Return [x, y] of the center of cell containing provided text 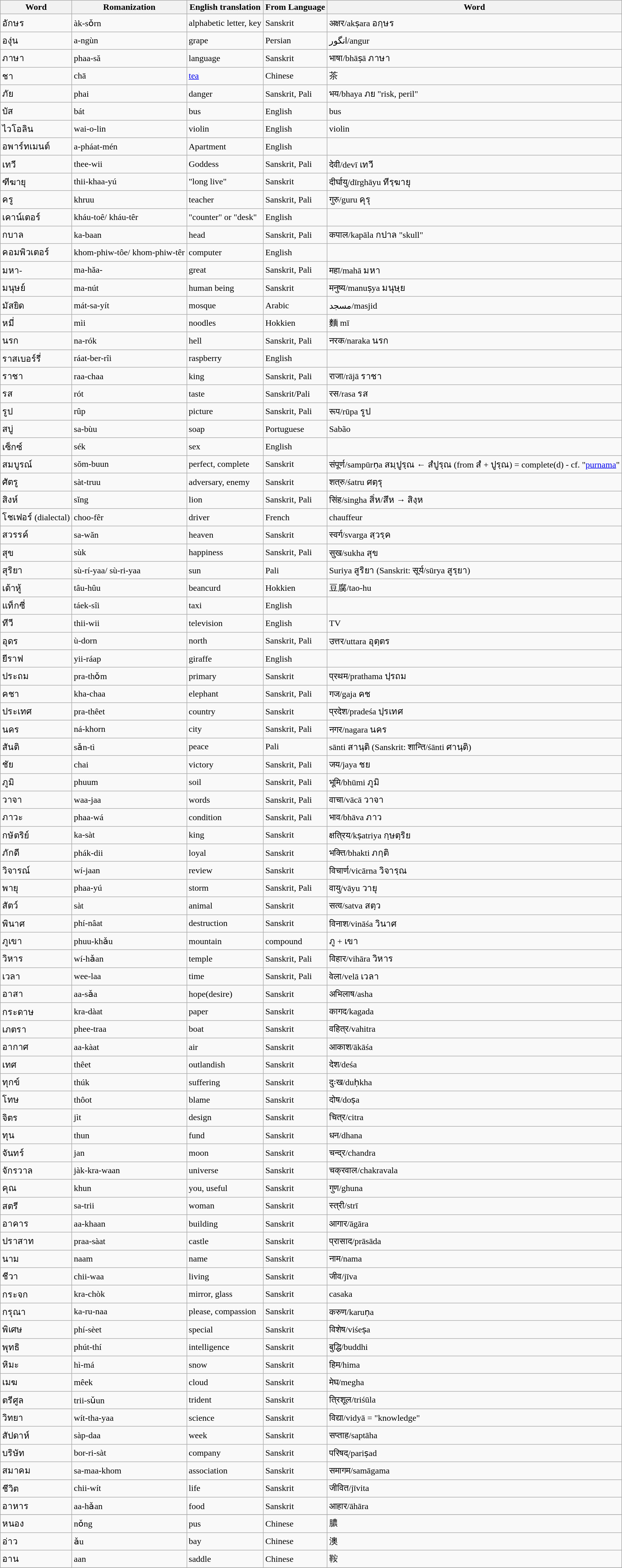
ชัย [36, 764]
Suriya สูริยา (Sanskrit: सूर्य/sūrya สูรฺยา) [474, 570]
องุ่น [36, 41]
गज/gaja คช [474, 694]
universe [225, 1171]
you, useful [225, 1188]
soil [225, 782]
สมบูรณ์ [36, 465]
समागम/samāgama [474, 1471]
trii-sǔun [129, 1400]
सिंह/singha สิํห/สึห → สิงฺห [474, 500]
เภตรา [36, 1030]
head [225, 235]
Portuguese [295, 429]
lion [225, 500]
building [225, 1224]
sùk [129, 553]
วิหาร [36, 959]
चित्र/citra [474, 1118]
บริษัท [36, 1453]
raspberry [225, 358]
คุณ [36, 1188]
woman [225, 1206]
परिषद्/pariṣad [474, 1453]
week [225, 1435]
thêet [129, 1064]
ยีราฟ [36, 659]
ภู + เขา [474, 941]
raa-chaa [129, 376]
करुण/karuṇa [474, 1312]
city [225, 729]
boat [225, 1030]
मनुष्य/manuṣya มนุษฺย [474, 288]
ma-hăa- [129, 270]
स्त्री/strī [474, 1206]
fund [225, 1135]
paper [225, 1011]
मेघ/megha [474, 1382]
हिम/hima [474, 1365]
अभिलाष/asha [474, 994]
mountain [225, 941]
soap [225, 429]
สัตว์ [36, 906]
หมี่ [36, 323]
primary [225, 676]
ชีวา [36, 1277]
elephant [225, 694]
อากาศ [36, 1047]
พินาศ [36, 923]
life [225, 1488]
mìi [129, 323]
दोष/doṣa [474, 1100]
विहार/vihāra วิหาร [474, 959]
jàk-kra-waan [129, 1171]
a-ngùn [129, 41]
วาจา [36, 800]
विचार्ण/vicārna วิจารฺณ [474, 870]
สตรี [36, 1206]
แท็กซี่ [36, 606]
aa-khaan [129, 1224]
khom-phiw-tôe/ khom-phiw-têr [129, 252]
อุดร [36, 641]
wí-jaan [129, 870]
रूप/rūpa รูป [474, 412]
อพาร์ทเมนต์ [36, 147]
वायु/vāyu วายุ [474, 888]
giraffe [225, 659]
yii-ráap [129, 659]
जय/jaya ชย [474, 764]
heaven [225, 535]
special [225, 1329]
review [225, 870]
วิจารณ์ [36, 870]
सत्व/satva สตฺว [474, 906]
เต้าหู้ [36, 588]
sŏm-buun [129, 465]
àk-sǒrn [129, 23]
loyal [225, 853]
mêek [129, 1382]
hì-má [129, 1365]
भय/bhaya ภย "risk, peril" [474, 94]
ka-baan [129, 235]
ภูเขา [36, 941]
thii-wii [129, 623]
phuu-khǎu [129, 941]
Apartment [225, 147]
casaka [474, 1294]
sǎn-tì [129, 747]
ประถม [36, 676]
compound [295, 941]
สบู่ [36, 429]
thii-khaa-yú [129, 182]
taxi [225, 606]
ka-sàt [129, 835]
design [225, 1118]
ภาษา [36, 58]
peace [225, 747]
พุทธิ [36, 1347]
Romanization [129, 7]
ภาวะ [36, 817]
language [225, 58]
उत्तर/uttara อุตฺตร [474, 641]
moon [225, 1153]
chai [129, 764]
रस/rasa รส [474, 394]
गुण/ghuna [474, 1188]
विशेष/viśeṣa [474, 1329]
澳 [474, 1541]
association [225, 1471]
thôot [129, 1100]
ชีวิต [36, 1488]
देवी/devī เทวี [474, 164]
thúk [129, 1083]
mirror, glass [225, 1294]
kha-chaa [129, 694]
विद्या/vidyā = "knowledge" [474, 1418]
ฑีฆายุ [36, 182]
hope(desire) [225, 994]
ráat-ber-rîi [129, 358]
time [225, 977]
country [225, 712]
จันทร์ [36, 1153]
भाव/bhāva ภาว [474, 817]
From Language [295, 7]
wee-laa [129, 977]
देश/deśa [474, 1064]
เวลา [36, 977]
thee-wii [129, 164]
kra-dàat [129, 1011]
อาสา [36, 994]
Arabic [295, 305]
TV [474, 623]
ปราสาท [36, 1241]
प्रदेश/pradeśa ปฺรเทศ [474, 712]
tâu-hûu [129, 588]
intelligence [225, 1347]
महा/mahā มหา [474, 270]
animal [225, 906]
food [225, 1506]
รูป [36, 412]
happiness [225, 553]
English translation [225, 7]
saddle [225, 1559]
นคร [36, 729]
destruction [225, 923]
phí-nâat [129, 923]
name [225, 1259]
company [225, 1453]
विनाश/vināśa วินาศ [474, 923]
โชเฟอร์ (dialectal) [36, 518]
sék [129, 446]
อาน [36, 1559]
วิทยา [36, 1418]
ไวโอลิน [36, 129]
กบาล [36, 235]
स्वर्ग/svarga สฺวรฺค [474, 535]
หนอง [36, 1524]
ภัย [36, 94]
science [225, 1418]
sex [225, 446]
आगार/āgāra [474, 1224]
अक्षर/akṣara อกฺษร [474, 23]
adversary, enemy [225, 482]
คอมพิวเตอร์ [36, 252]
ทุกข์ [36, 1083]
khruu [129, 199]
tea [225, 76]
จิตร [36, 1118]
ราชา [36, 376]
"long live" [225, 182]
नगर/nagara นคร [474, 729]
temple [225, 959]
sàt-truu [129, 482]
sàt [129, 906]
condition [225, 817]
kra-chòk [129, 1294]
เซ็กซ์ [36, 446]
khun [129, 1188]
धन/dhana [474, 1135]
pra-thêet [129, 712]
sàp-daa [129, 1435]
alphabetic letter, key [225, 23]
จักรวาล [36, 1171]
phaa-yú [129, 888]
picture [225, 412]
mát-sa-yít [129, 305]
kháu-toê/ kháu-têr [129, 217]
สันติ [36, 747]
ทุน [36, 1135]
driver [225, 518]
sù-rí-yaa/ sù-ri-yaa [129, 570]
chā [129, 76]
sun [225, 570]
กระจก [36, 1294]
wí-hǎan [129, 959]
कपाल/kapāla กปาล "skull" [474, 235]
wít-tha-yaa [129, 1418]
豆腐/tao-hu [474, 588]
sa-maa-khom [129, 1471]
air [225, 1047]
มนุษย์ [36, 288]
aa-kàat [129, 1047]
jan [129, 1153]
grape [225, 41]
เทศ [36, 1064]
na-rók [129, 341]
phút-thí [129, 1347]
phí-sèet [129, 1329]
वेला/velā เวลา [474, 977]
นาม [36, 1259]
trident [225, 1400]
words [225, 800]
दुःख/duḥkha [474, 1083]
phaa-să [129, 58]
ǎu [129, 1541]
बुद्धि/buddhi [474, 1347]
राजा/rājā ราชา [474, 376]
พายุ [36, 888]
hell [225, 341]
สวรรค์ [36, 535]
castle [225, 1241]
phák-dii [129, 853]
ka-ru-naa [129, 1312]
sa-bùu [129, 429]
táek-sîi [129, 606]
praa-sàat [129, 1241]
wai-o-lin [129, 129]
มัสยิด [36, 305]
great [225, 270]
noodles [225, 323]
television [225, 623]
phee-traa [129, 1030]
พิเศษ [36, 1329]
भूमि/bhūmi ภูมิ [474, 782]
human being [225, 288]
aa-sǎa [129, 994]
鞍 [474, 1559]
कागद/kagada [474, 1011]
danger [225, 94]
thun [129, 1135]
north [225, 641]
อักษร [36, 23]
ประเทศ [36, 712]
โทษ [36, 1100]
taste [225, 394]
ma-nút [129, 288]
mosque [225, 305]
Sabão [474, 429]
pra-thǒm [129, 676]
nǒng [129, 1524]
दीर्घायु/dīrghāyu ทีรฺฆายุ [474, 182]
phuum [129, 782]
sānti สานฺติ (Sanskrit: शान्ति/śānti ศานฺติ) [474, 747]
storm [225, 888]
त्रिशूल/triśūla [474, 1400]
French [295, 518]
บัส [36, 111]
สัปดาห์ [36, 1435]
ภูมิ [36, 782]
ù-dorn [129, 641]
क्षत्रिय/kṣatriya กฺษตฺริย [474, 835]
ภักดี [36, 853]
सप्ताह/saptāha [474, 1435]
อ่าว [36, 1541]
อาหาร [36, 1506]
aa-hǎan [129, 1506]
भाषा/bhāṣā ภาษา [474, 58]
computer [225, 252]
สุริยา [36, 570]
กษัตริย์ [36, 835]
เทวี [36, 164]
麵 mī [474, 323]
chii-wít [129, 1488]
जीव/jīva [474, 1277]
victory [225, 764]
चक्रवाल/chakravala [474, 1171]
茶 [474, 76]
सुख/sukha สุข [474, 553]
รส [36, 394]
cloud [225, 1382]
bát [129, 111]
blame [225, 1100]
สมาคม [36, 1471]
ná-khorn [129, 729]
संपूर्ण/sampūrṇa สมฺปูรฺณ ← สํปูรฺณ (from สํ + ปูรฺณ) = complete(d) - cf. "purnama" [474, 465]
ทีวี [36, 623]
भक्ति/bhakti ภกฺติ [474, 853]
choo-fêr [129, 518]
outlandish [225, 1064]
chauffeur [474, 518]
หิมะ [36, 1365]
जीवित/jīvita [474, 1488]
teacher [225, 199]
वहित्र/vahitra [474, 1030]
pus [225, 1524]
"counter" or "desk" [225, 217]
चन्द्र/chandra [474, 1153]
สุข [36, 553]
انگور/angur [474, 41]
sa-trii [129, 1206]
Goddess [225, 164]
नाम/nama [474, 1259]
ราสเบอร์รี่ [36, 358]
เคาน์เตอร์ [36, 217]
مسجد/masjid [474, 305]
sĭng [129, 500]
phai [129, 94]
นรก [36, 341]
ตรีศูล [36, 1400]
वाचा/vācā วาจา [474, 800]
आहार/āhāra [474, 1506]
naam [129, 1259]
ศัตรู [36, 482]
กระดาษ [36, 1011]
ชา [36, 76]
snow [225, 1365]
perfect, complete [225, 465]
शत्रु/śatru ศตฺรุ [474, 482]
प्रथम/prathama ปฺรถม [474, 676]
jìt [129, 1118]
please, compassion [225, 1312]
a-pháat-mén [129, 147]
आकाश/ākāśa [474, 1047]
膿 [474, 1524]
เมฆ [36, 1382]
สิงห์ [36, 500]
beancurd [225, 588]
Sanskrit/Pali [295, 394]
Persian [295, 41]
rûp [129, 412]
waa-jaa [129, 800]
aan [129, 1559]
คชา [36, 694]
bay [225, 1541]
กรุณา [36, 1312]
गुरु/guru คุรุ [474, 199]
ครู [36, 199]
suffering [225, 1083]
rót [129, 394]
อาคาร [36, 1224]
living [225, 1277]
bor-ri-sàt [129, 1453]
sa-wăn [129, 535]
มหา- [36, 270]
chii-waa [129, 1277]
प्रासाद/prāsāda [474, 1241]
नरक/naraka นรก [474, 341]
phaa-wá [129, 817]
